Identify which cell holds the provided text, then report its [X, Y] central coordinate. 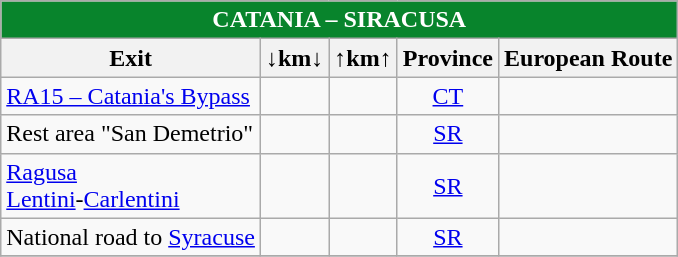
Exit [131, 58]
↓km↓ [294, 58]
Province [448, 58]
National road to Syracuse [131, 237]
CT [448, 96]
Rest area "San Demetrio" [131, 134]
↑km↑ [363, 58]
European Route [588, 58]
RA15 – Catania's Bypass [131, 96]
RagusaLentini-Carlentini [131, 186]
CATANIA – SIRACUSA [340, 20]
